Find where the given text appears and provide that cell's center as (X, Y) coordinate. 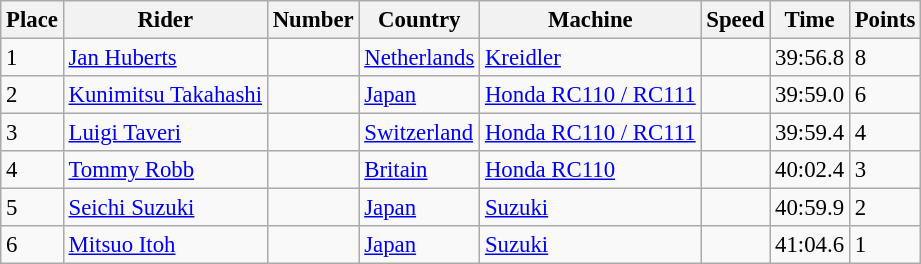
Seichi Suzuki (165, 208)
Switzerland (420, 133)
5 (32, 208)
Points (884, 20)
Honda RC110 (590, 170)
Mitsuo Itoh (165, 245)
Speed (736, 20)
Kreidler (590, 58)
39:59.0 (810, 95)
40:02.4 (810, 170)
Country (420, 20)
Netherlands (420, 58)
Britain (420, 170)
Jan Huberts (165, 58)
8 (884, 58)
Time (810, 20)
Place (32, 20)
39:59.4 (810, 133)
41:04.6 (810, 245)
40:59.9 (810, 208)
Kunimitsu Takahashi (165, 95)
Machine (590, 20)
Luigi Taveri (165, 133)
Number (313, 20)
Tommy Robb (165, 170)
Rider (165, 20)
39:56.8 (810, 58)
